Return the (x, y) coordinate for the center point of the cell that contains the specified text.  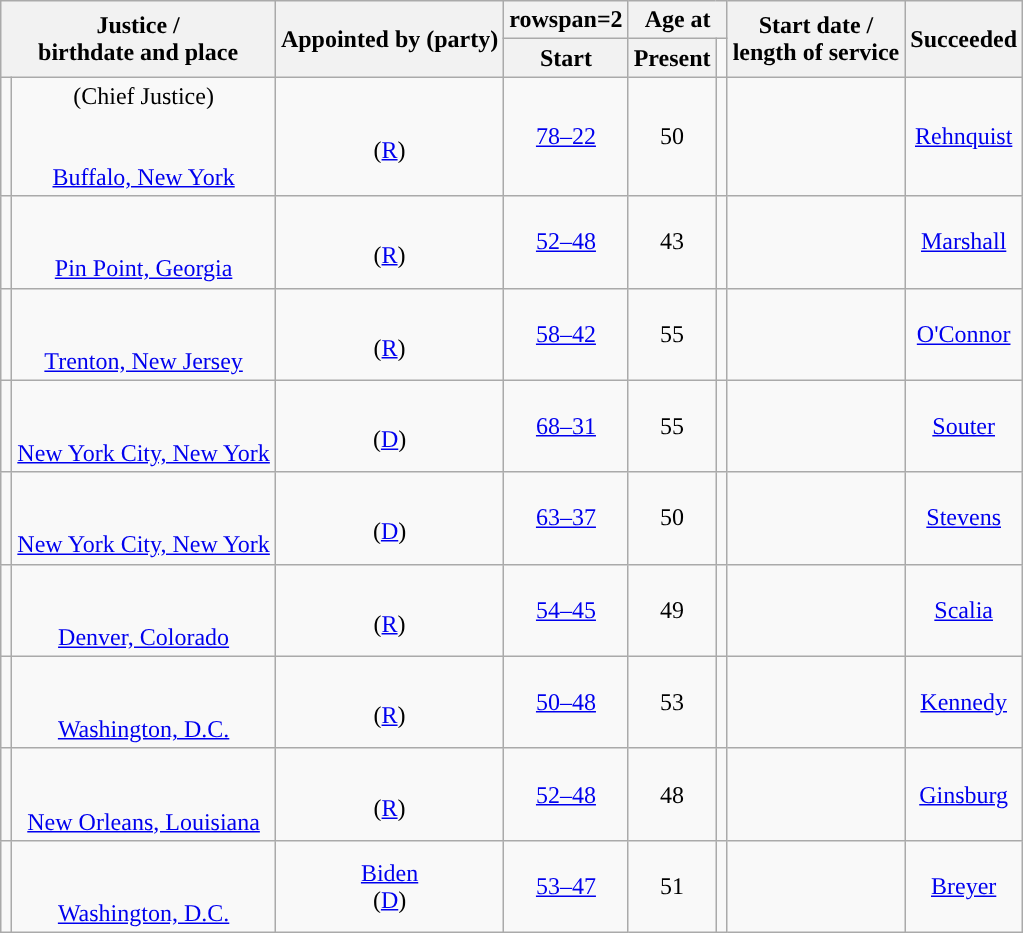
68–31 (566, 426)
Denver, Colorado (144, 610)
53 (672, 702)
Trenton, New Jersey (144, 334)
63–37 (566, 518)
Ginsburg (964, 794)
Pin Point, Georgia (144, 242)
Scalia (964, 610)
Stevens (964, 518)
Justice /birthdate and place (138, 39)
50–48 (566, 702)
53–47 (566, 886)
49 (672, 610)
Rehnquist (964, 136)
Age at (678, 20)
rowspan=2 (566, 20)
Succeeded (964, 39)
78–22 (566, 136)
Appointed by (party) (389, 39)
51 (672, 886)
Start (566, 58)
(Chief Justice)Buffalo, New York (144, 136)
Biden(D) (389, 886)
48 (672, 794)
Present (672, 58)
Souter (964, 426)
Breyer (964, 886)
58–42 (566, 334)
54–45 (566, 610)
Kennedy (964, 702)
Marshall (964, 242)
O'Connor (964, 334)
Start date /length of service (816, 39)
43 (672, 242)
New Orleans, Louisiana (144, 794)
